Provide the (x, y) coordinate of the cell's center where the given text is located.  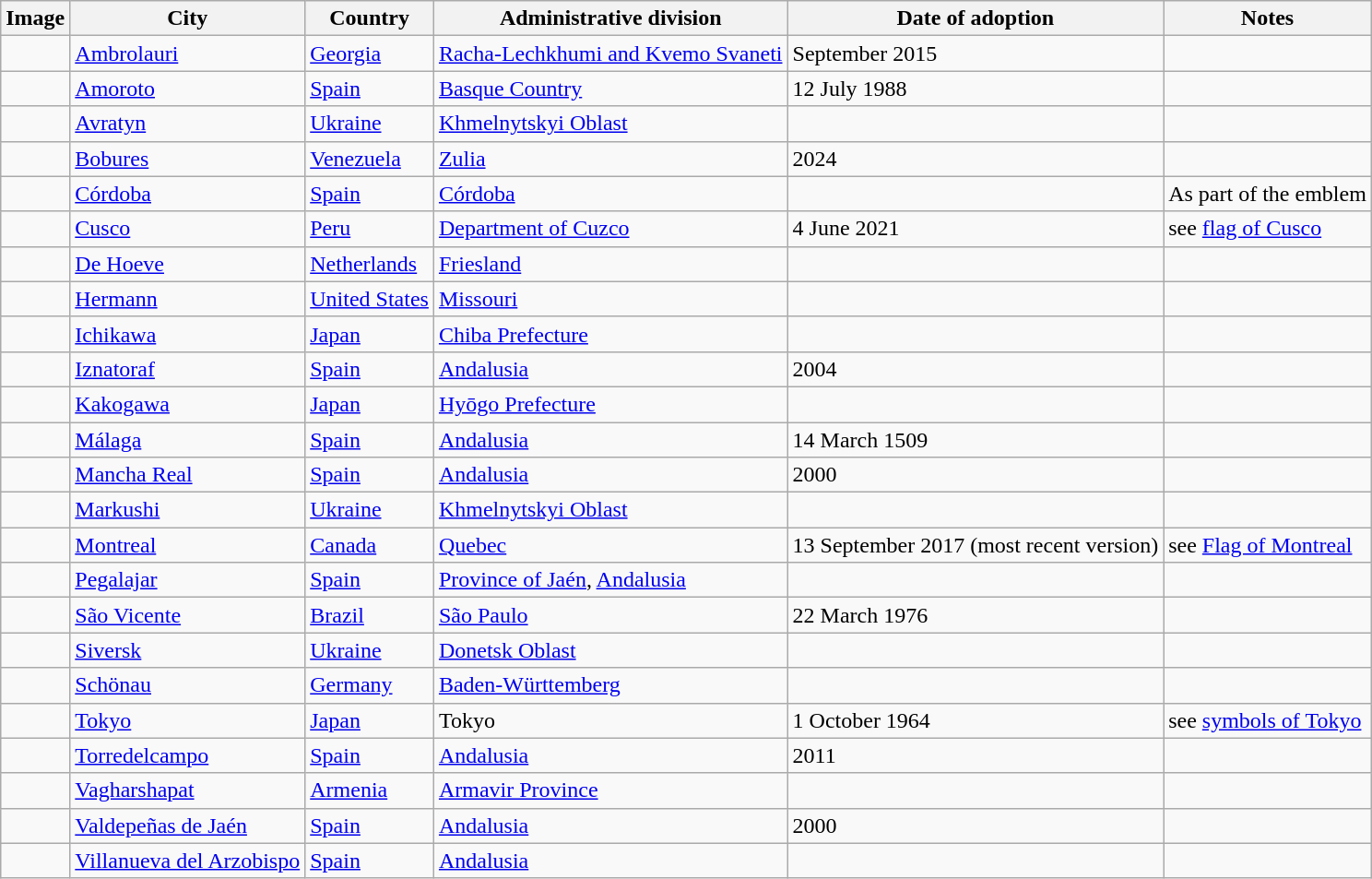
Siversk (188, 650)
Mancha Real (188, 475)
Netherlands (370, 264)
Venezuela (370, 159)
Cusco (188, 229)
4 June 2021 (976, 229)
City (188, 18)
Canada (370, 545)
Georgia (370, 53)
Ichikawa (188, 334)
2004 (976, 369)
see Flag of Montreal (1268, 545)
Image (35, 18)
22 March 1976 (976, 615)
Donetsk Oblast (610, 650)
Administrative division (610, 18)
Chiba Prefecture (610, 334)
Avratyn (188, 124)
Germany (370, 685)
see symbols of Tokyo (1268, 720)
Málaga (188, 440)
Brazil (370, 615)
Department of Cuzco (610, 229)
Amoroto (188, 89)
Hermann (188, 299)
Hyōgo Prefecture (610, 404)
São Paulo (610, 615)
United States (370, 299)
September 2015 (976, 53)
Villanueva del Arzobispo (188, 861)
Bobures (188, 159)
Schönau (188, 685)
Pegalajar (188, 580)
Torredelcampo (188, 755)
Province of Jaén, Andalusia (610, 580)
Armenia (370, 790)
As part of the emblem (1268, 194)
Kakogawa (188, 404)
Peru (370, 229)
Baden-Württemberg (610, 685)
2011 (976, 755)
Friesland (610, 264)
Ambrolauri (188, 53)
Markushi (188, 510)
12 July 1988 (976, 89)
14 March 1509 (976, 440)
Date of adoption (976, 18)
Country (370, 18)
see flag of Cusco (1268, 229)
Missouri (610, 299)
São Vicente (188, 615)
Armavir Province (610, 790)
De Hoeve (188, 264)
1 October 1964 (976, 720)
Racha-Lechkhumi and Kvemo Svaneti (610, 53)
Quebec (610, 545)
Vagharshapat (188, 790)
Iznatoraf (188, 369)
Notes (1268, 18)
Basque Country (610, 89)
Montreal (188, 545)
Valdepeñas de Jaén (188, 826)
2024 (976, 159)
13 September 2017 (most recent version) (976, 545)
Zulia (610, 159)
